Determine the [X, Y] coordinate at the center of the cell enclosing the given text.  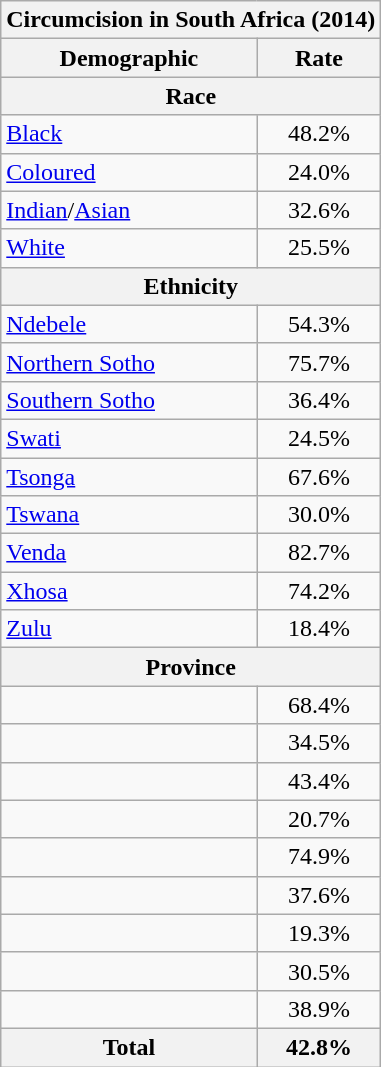
Venda [129, 553]
32.6% [319, 210]
82.7% [319, 553]
36.4% [319, 400]
Ndebele [129, 324]
Xhosa [129, 591]
30.5% [319, 971]
Tsonga [129, 477]
Province [191, 667]
Northern Sotho [129, 362]
Race [191, 96]
Swati [129, 438]
34.5% [319, 743]
48.2% [319, 134]
Tswana [129, 515]
Total [129, 1047]
54.3% [319, 324]
Coloured [129, 172]
24.5% [319, 438]
67.6% [319, 477]
19.3% [319, 933]
30.0% [319, 515]
42.8% [319, 1047]
Indian/Asian [129, 210]
Zulu [129, 629]
38.9% [319, 1009]
74.2% [319, 591]
24.0% [319, 172]
Ethnicity [191, 286]
20.7% [319, 819]
Demographic [129, 58]
Rate [319, 58]
43.4% [319, 781]
75.7% [319, 362]
Black [129, 134]
74.9% [319, 857]
37.6% [319, 895]
Southern Sotho [129, 400]
68.4% [319, 705]
Circumcision in South Africa (2014) [191, 20]
White [129, 248]
18.4% [319, 629]
25.5% [319, 248]
